Scan for the cell matching the given text and deliver its [x, y] coordinate at center. 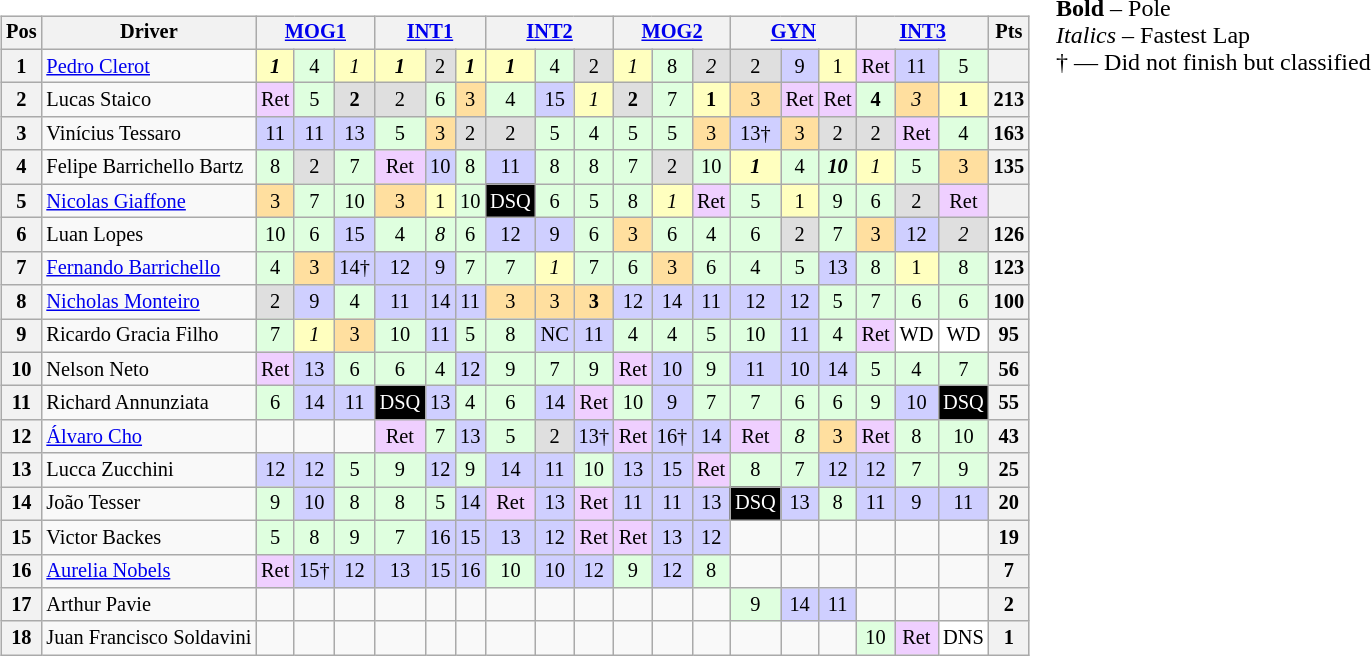
NC [555, 336]
Lucas Staico [148, 100]
55 [1009, 403]
Vinícius Tessaro [148, 134]
100 [1009, 302]
Lucca Zucchini [148, 470]
213 [1009, 100]
135 [1009, 167]
INT1 [430, 33]
Nelson Neto [148, 369]
Felipe Barrichello Bartz [148, 167]
163 [1009, 134]
Richard Annunziata [148, 403]
GYN [793, 33]
95 [1009, 336]
Luan Lopes [148, 235]
126 [1009, 235]
16† [672, 437]
Pts [1009, 33]
Nicholas Monteiro [148, 302]
MOG1 [315, 33]
Driver [148, 33]
43 [1009, 437]
Álvaro Cho [148, 437]
Fernando Barrichello [148, 268]
25 [1009, 470]
14† [354, 268]
MOG2 [672, 33]
56 [1009, 369]
Victor Backes [148, 537]
17 [21, 605]
Pedro Clerot [148, 66]
20 [1009, 504]
Nicolas Giaffone [148, 201]
15† [314, 571]
18 [21, 638]
DNS [963, 638]
INT3 [923, 33]
Arthur Pavie [148, 605]
Pos [21, 33]
19 [1009, 537]
Ricardo Gracia Filho [148, 336]
123 [1009, 268]
Aurelia Nobels [148, 571]
INT2 [550, 33]
João Tesser [148, 504]
Juan Francisco Soldavini [148, 638]
